Search for the cell housing the specified text and yield its [x, y] center coordinate. 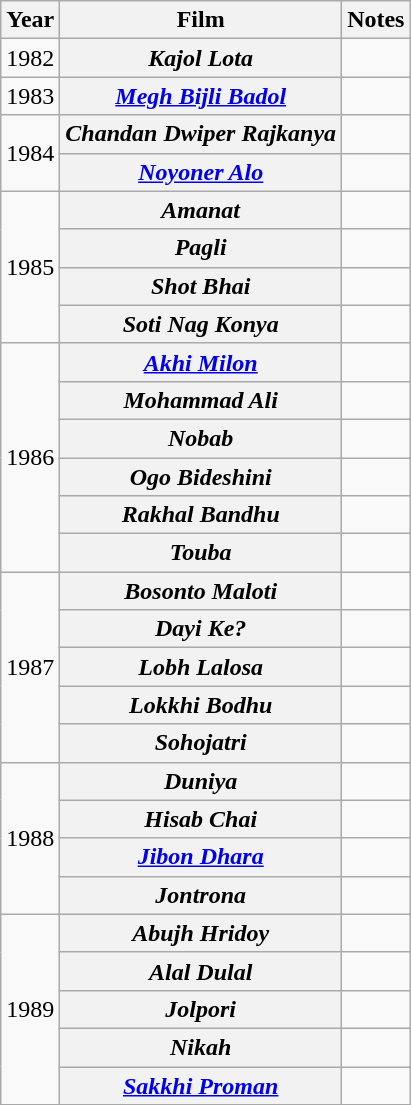
1983 [30, 96]
Nikah [201, 1047]
Year [30, 20]
Soti Nag Konya [201, 324]
1988 [30, 838]
Jontrona [201, 895]
Mohammad Ali [201, 400]
Jibon Dhara [201, 857]
Chandan Dwiper Rajkanya [201, 134]
Ogo Bideshini [201, 477]
Kajol Lota [201, 58]
Pagli [201, 248]
Jolpori [201, 1009]
Lobh Lalosa [201, 667]
Sakkhi Proman [201, 1085]
Noyoner Alo [201, 172]
Shot Bhai [201, 286]
1987 [30, 667]
Lokkhi Bodhu [201, 705]
Rakhal Bandhu [201, 515]
Bosonto Maloti [201, 591]
Sohojatri [201, 743]
Duniya [201, 781]
Megh Bijli Badol [201, 96]
Abujh Hridoy [201, 933]
1986 [30, 457]
Notes [376, 20]
Nobab [201, 438]
1985 [30, 267]
1982 [30, 58]
Hisab Chai [201, 819]
1984 [30, 153]
Film [201, 20]
Dayi Ke? [201, 629]
1989 [30, 1009]
Alal Dulal [201, 971]
Touba [201, 553]
Amanat [201, 210]
Akhi Milon [201, 362]
